Scan for the cell matching the given text and deliver its [X, Y] coordinate at center. 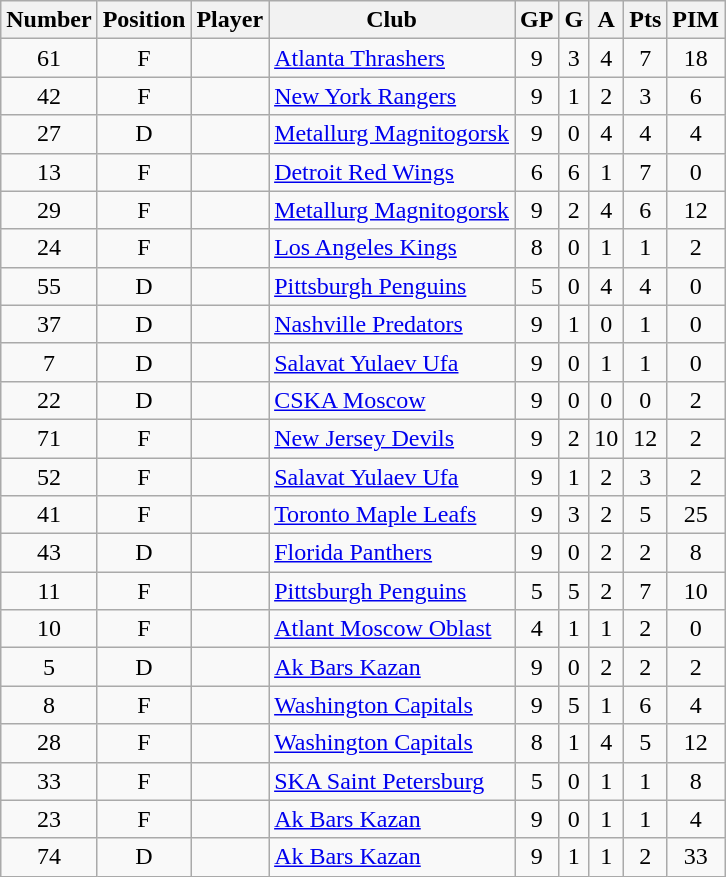
55 [49, 286]
G [574, 20]
Pts [646, 20]
Atlanta Thrashers [392, 58]
Position [144, 20]
23 [49, 819]
A [606, 20]
Club [392, 20]
PIM [696, 20]
43 [49, 553]
Toronto Maple Leafs [392, 515]
42 [49, 96]
37 [49, 324]
GP [537, 20]
27 [49, 134]
29 [49, 210]
SKA Saint Petersburg [392, 781]
Los Angeles Kings [392, 248]
CSKA Moscow [392, 400]
Nashville Predators [392, 324]
41 [49, 515]
13 [49, 172]
74 [49, 857]
24 [49, 248]
22 [49, 400]
71 [49, 438]
52 [49, 477]
Player [230, 20]
Florida Panthers [392, 553]
28 [49, 743]
New York Rangers [392, 96]
25 [696, 515]
61 [49, 58]
11 [49, 591]
18 [696, 58]
Detroit Red Wings [392, 172]
New Jersey Devils [392, 438]
Atlant Moscow Oblast [392, 629]
Number [49, 20]
